Extract the [x, y] coordinate from the center of the cell holding the provided text.  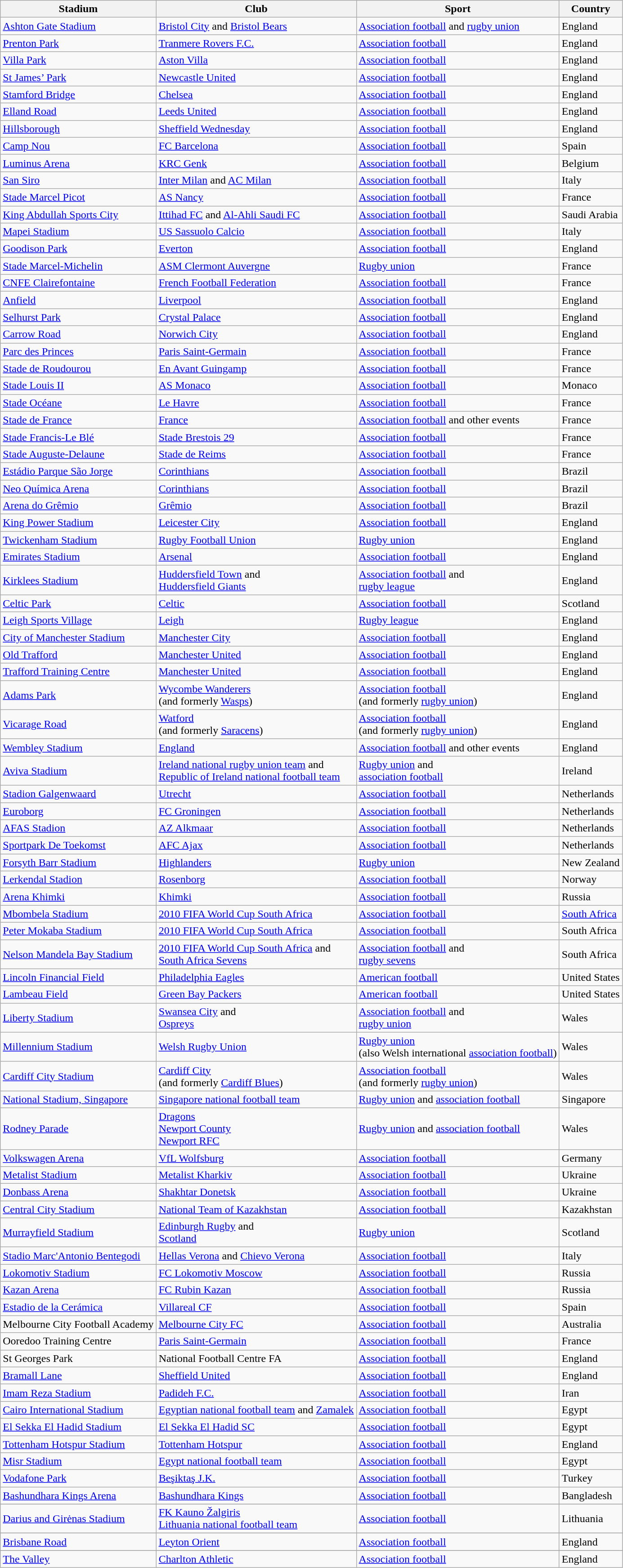
Stadium [78, 9]
2010 FIFA World Cup South Africa andSouth Africa Sevens [256, 954]
Lithuania [591, 1519]
Liverpool [256, 300]
Bashundhara Kings [256, 1496]
AFC Ajax [256, 845]
Selhurst Park [78, 317]
Vodafone Park [78, 1478]
City of Manchester Stadium [78, 638]
Leigh Sports Village [78, 620]
Volkswagen Arena [78, 1158]
Celtic [256, 603]
Bristol City and Bristol Bears [256, 26]
Bashundhara Kings Arena [78, 1496]
Stade Marcel Picot [78, 197]
Cardiff City Stadium [78, 1076]
Central City Stadium [78, 1209]
AS Monaco [256, 386]
Club [256, 9]
Singapore [591, 1099]
FC Lokomotiv Moscow [256, 1273]
Welsh Rugby Union [256, 1047]
Forsyth Barr Stadium [78, 863]
Stade de France [78, 420]
Peter Mokaba Stadium [78, 931]
KRC Genk [256, 163]
Association football andrugby sevens [458, 954]
FC Groningen [256, 811]
Ooredoo Training Centre [78, 1341]
Old Trafford [78, 655]
Mapei Stadium [78, 232]
Luminus Arena [78, 163]
Charlton Athletic [256, 1559]
Stadio Marc'Antonio Bentegodi [78, 1256]
Aviva Stadium [78, 770]
Rugby union (also Welsh international association football) [458, 1047]
Ireland [591, 770]
Donbass Arena [78, 1192]
Tottenham Hotspur Stadium [78, 1444]
Iran [591, 1393]
Estádio Parque São Jorge [78, 471]
Chelsea [256, 94]
Kirklees Stadium [78, 580]
Nelson Mandela Bay Stadium [78, 954]
Lincoln Financial Field [78, 977]
Singapore national football team [256, 1099]
Tottenham Hotspur [256, 1444]
ASM Clermont Auvergne [256, 266]
Turkey [591, 1478]
New Zealand [591, 863]
Association football and rugby league [458, 580]
Cardiff City(and formerly Cardiff Blues) [256, 1076]
Newcastle United [256, 77]
En Avant Guingamp [256, 368]
Trafford Training Centre [78, 672]
AS Nancy [256, 197]
National Team of Kazakhstan [256, 1209]
Liberty Stadium [78, 1018]
Wembley Stadium [78, 747]
Stade de Reims [256, 454]
Australia [591, 1324]
Stade Francis-Le Blé [78, 437]
CNFE Clairefontaine [78, 283]
Rosenborg [256, 880]
Sportpark De Toekomst [78, 845]
Ashton Gate Stadium [78, 26]
Leigh [256, 620]
Adams Park [78, 695]
Country [591, 9]
Leyton Orient [256, 1542]
Vicarage Road [78, 724]
Egyptian national football team and Zamalek [256, 1410]
Hillsborough [78, 129]
National Football Centre FA [256, 1358]
Inter Milan and AC Milan [256, 180]
Neo Química Arena [78, 488]
Watford(and formerly Saracens) [256, 724]
Metalist Kharkiv [256, 1175]
Celtic Park [78, 603]
Egypt national football team [256, 1461]
Camp Nou [78, 146]
Beşiktaş J.K. [256, 1478]
Utrecht [256, 794]
Kazan Arena [78, 1290]
Hellas Verona and Chievo Verona [256, 1256]
El Sekka El Hadid Stadium [78, 1427]
AFAS Stadion [78, 828]
King Abdullah Sports City [78, 215]
Bangladesh [591, 1496]
Arena Khimki [78, 897]
Cairo International Stadium [78, 1410]
St James’ Park [78, 77]
Green Bay Packers [256, 994]
FK Kauno ŽalgirisLithuania national football team [256, 1519]
Emirates Stadium [78, 557]
Ireland national rugby union team andRepublic of Ireland national football team [256, 770]
FC Barcelona [256, 146]
Highlanders [256, 863]
Ittihad FC and Al-Ahli Saudi FC [256, 215]
Mbombela Stadium [78, 914]
Le Havre [256, 403]
Germany [591, 1158]
Rugby union andassociation football [458, 770]
DragonsNewport CountyNewport RFC [256, 1128]
Millennium Stadium [78, 1047]
Lokomotiv Stadium [78, 1273]
Lerkendal Stadion [78, 880]
Stade Marcel-Michelin [78, 266]
Euroborg [78, 811]
Leicester City [256, 523]
The Valley [78, 1559]
Shakhtar Donetsk [256, 1192]
Metalist Stadium [78, 1175]
Norwich City [256, 334]
Everton [256, 249]
AZ Alkmaar [256, 828]
Monaco [591, 386]
Huddersfield Town and Huddersfield Giants [256, 580]
Darius and Girėnas Stadium [78, 1519]
King Power Stadium [78, 523]
Elland Road [78, 112]
Tranmere Rovers F.C. [256, 43]
Belgium [591, 163]
Lambeau Field [78, 994]
Misr Stadium [78, 1461]
Goodison Park [78, 249]
Stadion Galgenwaard [78, 794]
Melbourne City Football Academy [78, 1324]
Murrayfield Stadium [78, 1233]
Sheffield United [256, 1375]
Rugby Football Union [256, 540]
Grêmio [256, 506]
Twickenham Stadium [78, 540]
Anfield [78, 300]
Khimki [256, 897]
St Georges Park [78, 1358]
Rodney Parade [78, 1128]
Stade Auguste-Delaune [78, 454]
Stade de Roudourou [78, 368]
Crystal Palace [256, 317]
Villareal CF [256, 1307]
Carrow Road [78, 334]
Aston Villa [256, 60]
Arena do Grêmio [78, 506]
Estadio de la Cerámica [78, 1307]
Leeds United [256, 112]
Norway [591, 880]
Saudi Arabia [591, 215]
Padideh F.C. [256, 1393]
Philadelphia Eagles [256, 977]
Melbourne City FC [256, 1324]
Arsenal [256, 557]
Kazakhstan [591, 1209]
Rugby league [458, 620]
El Sekka El Hadid SC [256, 1427]
San Siro [78, 180]
Stade Océane [78, 403]
Prenton Park [78, 43]
VfL Wolfsburg [256, 1158]
Sport [458, 9]
Association football andrugby union [458, 1018]
Imam Reza Stadium [78, 1393]
FC Rubin Kazan [256, 1290]
US Sassuolo Calcio [256, 232]
Stade Louis II [78, 386]
Bramall Lane [78, 1375]
Stade Brestois 29 [256, 437]
National Stadium, Singapore [78, 1099]
Villa Park [78, 60]
Stamford Bridge [78, 94]
Brisbane Road [78, 1542]
Sheffield Wednesday [256, 129]
Association football and rugby union [458, 26]
Swansea City andOspreys [256, 1018]
French Football Federation [256, 283]
Manchester City [256, 638]
Edinburgh Rugby and Scotland [256, 1233]
Wycombe Wanderers(and formerly Wasps) [256, 695]
Parc des Princes [78, 351]
